Pinpoint the cell where the given text exists, returning its [x, y] midpoint coordinate. 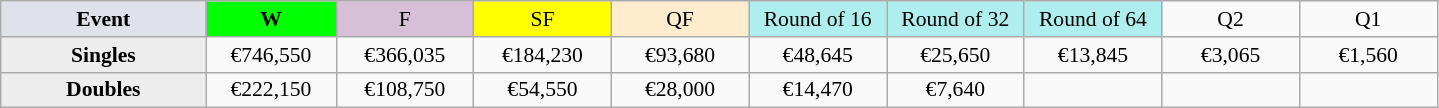
€28,000 [680, 90]
€366,035 [405, 55]
€7,640 [955, 90]
€13,845 [1093, 55]
€14,470 [818, 90]
€3,065 [1231, 55]
€54,550 [543, 90]
F [405, 19]
€746,550 [271, 55]
€184,230 [543, 55]
€25,650 [955, 55]
€48,645 [818, 55]
€1,560 [1368, 55]
Round of 32 [955, 19]
QF [680, 19]
Doubles [104, 90]
Event [104, 19]
€93,680 [680, 55]
Singles [104, 55]
SF [543, 19]
W [271, 19]
€108,750 [405, 90]
Q2 [1231, 19]
€222,150 [271, 90]
Q1 [1368, 19]
Round of 16 [818, 19]
Round of 64 [1093, 19]
